Provide the [x, y] coordinate of the cell's center where the given text is located.  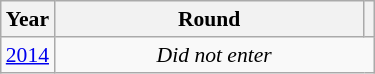
Round [209, 19]
Did not enter [214, 55]
Year [28, 19]
2014 [28, 55]
